Scan for the cell matching the given text and deliver its [X, Y] coordinate at center. 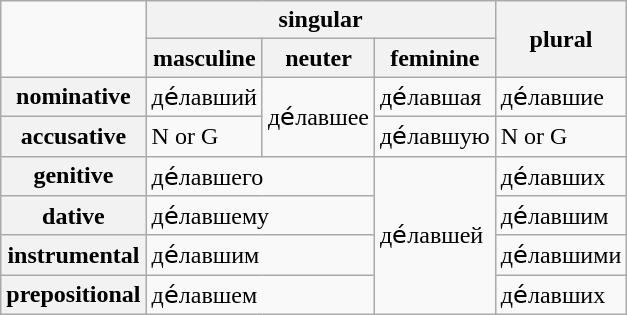
де́лавшими [561, 255]
де́лавшему [260, 216]
де́лавшая [436, 97]
де́лавшее [318, 116]
де́лавшего [260, 176]
prepositional [74, 295]
де́лавшем [260, 295]
masculine [204, 58]
feminine [436, 58]
neuter [318, 58]
dative [74, 216]
nominative [74, 97]
accusative [74, 136]
instrumental [74, 255]
genitive [74, 176]
де́лавшую [436, 136]
singular [320, 20]
де́лавшей [436, 235]
plural [561, 39]
де́лавшие [561, 97]
де́лавший [204, 97]
